Search for the cell housing the specified text and yield its (X, Y) center coordinate. 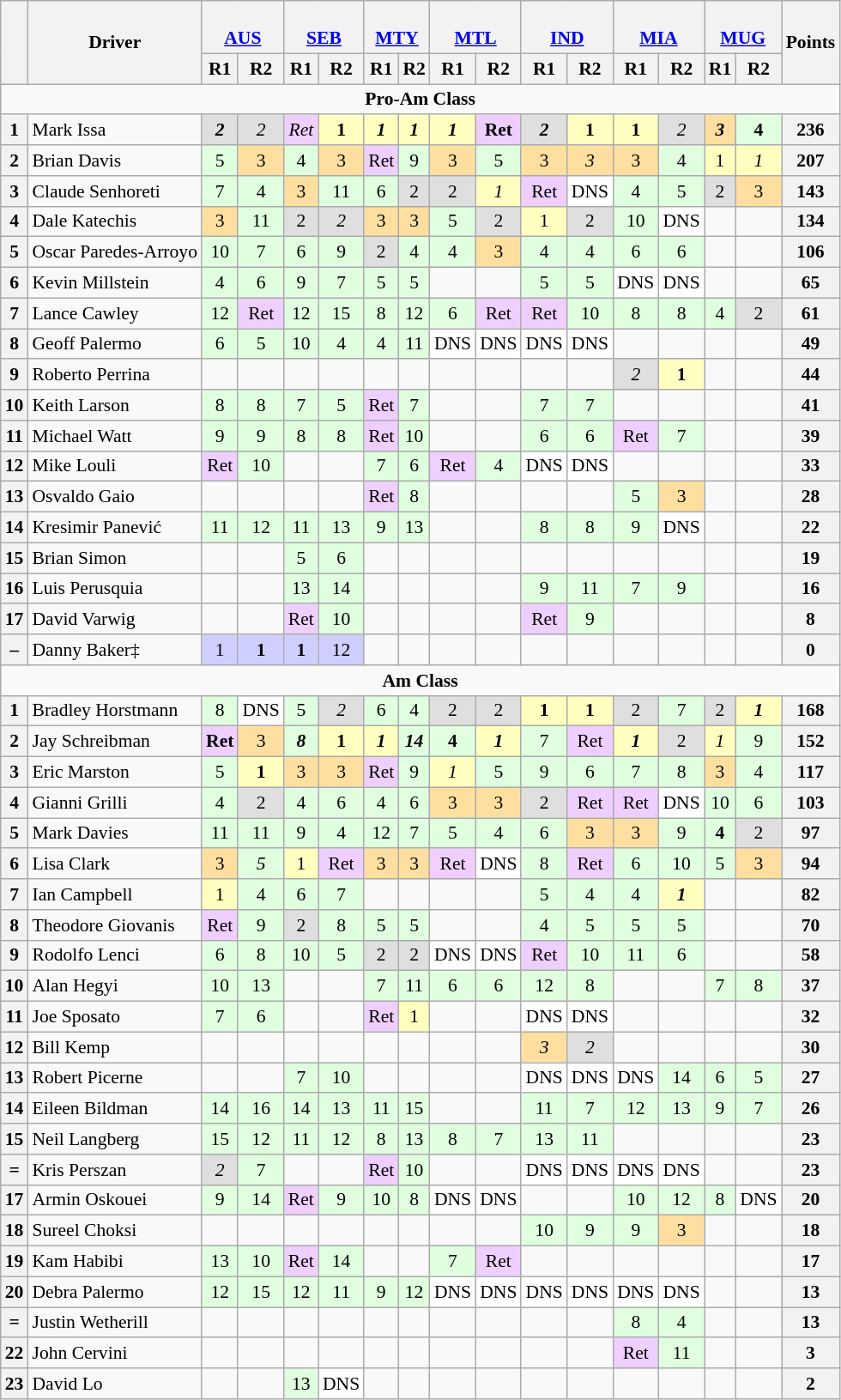
106 (811, 252)
27 (811, 1078)
Justin Wetherill (115, 1323)
Debra Palermo (115, 1292)
Oscar Paredes-Arroyo (115, 252)
Kevin Millstein (115, 283)
Brian Davis (115, 161)
Bradley Horstmann (115, 711)
Jay Schreibman (115, 742)
82 (811, 894)
Michael Watt (115, 436)
Robert Picerne (115, 1078)
58 (811, 955)
Am Class (420, 681)
SEB (324, 27)
49 (811, 344)
Dale Katechis (115, 221)
MIA (659, 27)
Gianni Grilli (115, 803)
Kris Perszan (115, 1170)
– (15, 650)
Kam Habibi (115, 1262)
Theodore Giovanis (115, 925)
236 (811, 130)
32 (811, 1017)
207 (811, 161)
Luis Perusquia (115, 589)
Driver (115, 43)
33 (811, 466)
Alan Hegyi (115, 986)
Claude Senhoreti (115, 191)
Lisa Clark (115, 864)
61 (811, 313)
97 (811, 833)
Lance Cawley (115, 313)
39 (811, 436)
Eric Marston (115, 773)
Pro-Am Class (420, 100)
MTL (475, 27)
44 (811, 375)
94 (811, 864)
Geoff Palermo (115, 344)
Rodolfo Lenci (115, 955)
37 (811, 986)
143 (811, 191)
Sureel Choksi (115, 1231)
41 (811, 405)
Danny Baker‡ (115, 650)
Osvaldo Gaio (115, 497)
MTY (396, 27)
Roberto Perrina (115, 375)
Mark Issa (115, 130)
117 (811, 773)
Points (811, 43)
Keith Larson (115, 405)
Mark Davies (115, 833)
134 (811, 221)
103 (811, 803)
28 (811, 497)
Ian Campbell (115, 894)
IND (566, 27)
Armin Oskouei (115, 1200)
Mike Louli (115, 466)
70 (811, 925)
Neil Langberg (115, 1139)
John Cervini (115, 1354)
David Lo (115, 1384)
MUG (743, 27)
65 (811, 283)
152 (811, 742)
Kresimir Panević (115, 528)
26 (811, 1109)
Joe Sposato (115, 1017)
Brian Simon (115, 558)
Eileen Bildman (115, 1109)
Bill Kemp (115, 1047)
0 (811, 650)
30 (811, 1047)
AUS (243, 27)
168 (811, 711)
David Varwig (115, 620)
